Locate the cell with the specified text and output its [X, Y] center coordinate. 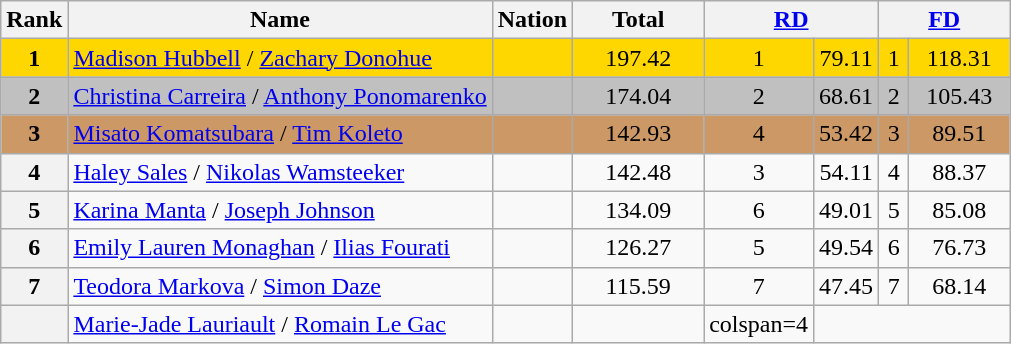
FD [944, 20]
88.37 [960, 172]
105.43 [960, 96]
Haley Sales / Nikolas Wamsteeker [280, 172]
54.11 [846, 172]
85.08 [960, 210]
197.42 [638, 58]
RD [792, 20]
142.93 [638, 134]
68.61 [846, 96]
Karina Manta / Joseph Johnson [280, 210]
colspan=4 [759, 324]
Marie-Jade Lauriault / Romain Le Gac [280, 324]
47.45 [846, 286]
126.27 [638, 248]
174.04 [638, 96]
89.51 [960, 134]
49.01 [846, 210]
Madison Hubbell / Zachary Donohue [280, 58]
134.09 [638, 210]
115.59 [638, 286]
Misato Komatsubara / Tim Koleto [280, 134]
Emily Lauren Monaghan / Ilias Fourati [280, 248]
76.73 [960, 248]
68.14 [960, 286]
79.11 [846, 58]
Teodora Markova / Simon Daze [280, 286]
49.54 [846, 248]
Nation [532, 20]
Rank [34, 20]
118.31 [960, 58]
53.42 [846, 134]
142.48 [638, 172]
Name [280, 20]
Total [638, 20]
Christina Carreira / Anthony Ponomarenko [280, 96]
